Output the [x, y] coordinate of the center of the cell containing the given text.  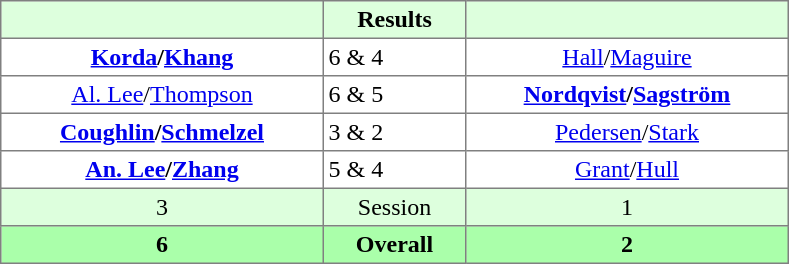
Hall/Maguire [627, 57]
Pedersen/Stark [627, 132]
Al. Lee/Thompson [162, 95]
6 & 4 [394, 57]
5 & 4 [394, 170]
Session [394, 207]
Overall [394, 245]
Grant/Hull [627, 170]
3 [162, 207]
3 & 2 [394, 132]
An. Lee/Zhang [162, 170]
Korda/Khang [162, 57]
Coughlin/Schmelzel [162, 132]
6 & 5 [394, 95]
Nordqvist/Sagström [627, 95]
2 [627, 245]
1 [627, 207]
Results [394, 20]
6 [162, 245]
